Pinpoint the cell where the given text exists, returning its (X, Y) midpoint coordinate. 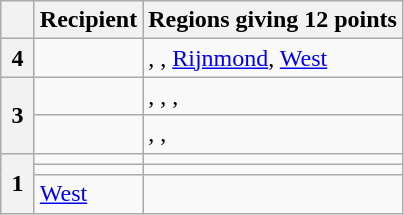
, , (273, 134)
3 (18, 115)
Recipient (88, 20)
1 (18, 183)
West (88, 194)
4 (18, 58)
Regions giving 12 points (273, 20)
, , Rijnmond, West (273, 58)
, , , (273, 96)
